Find where the given text appears and provide that cell's center as [x, y] coordinate. 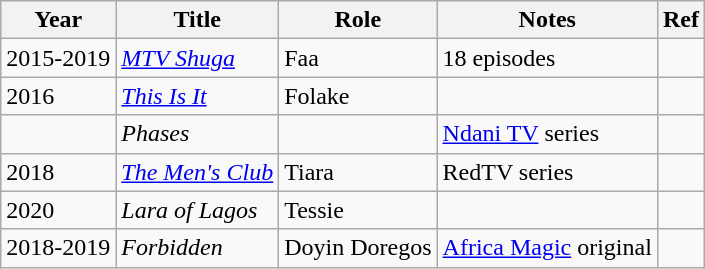
Title [198, 20]
Faa [358, 58]
2020 [58, 210]
Ndani TV series [547, 134]
18 episodes [547, 58]
RedTV series [547, 172]
2018 [58, 172]
Phases [198, 134]
Lara of Lagos [198, 210]
Forbidden [198, 248]
The Men's Club [198, 172]
Tiara [358, 172]
Ref [680, 20]
2016 [58, 96]
2018-2019 [58, 248]
MTV Shuga [198, 58]
Doyin Doregos [358, 248]
Role [358, 20]
Notes [547, 20]
Folake [358, 96]
Tessie [358, 210]
Africa Magic original [547, 248]
Year [58, 20]
This Is It [198, 96]
2015-2019 [58, 58]
